Locate the cell with the specified text and output its [X, Y] center coordinate. 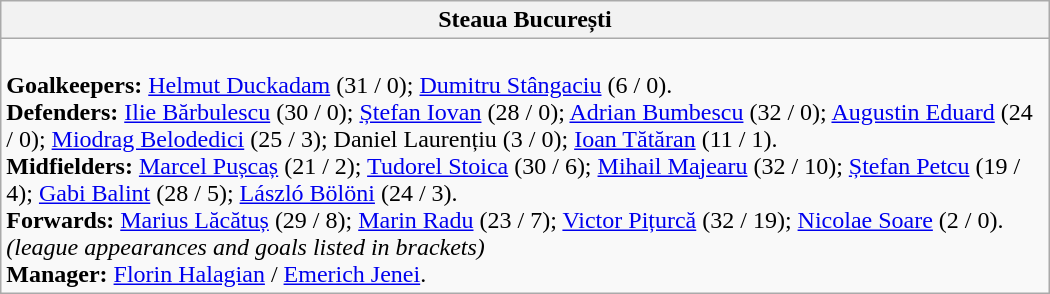
Steaua București [525, 20]
